Locate the cell with the specified text and output its (X, Y) center coordinate. 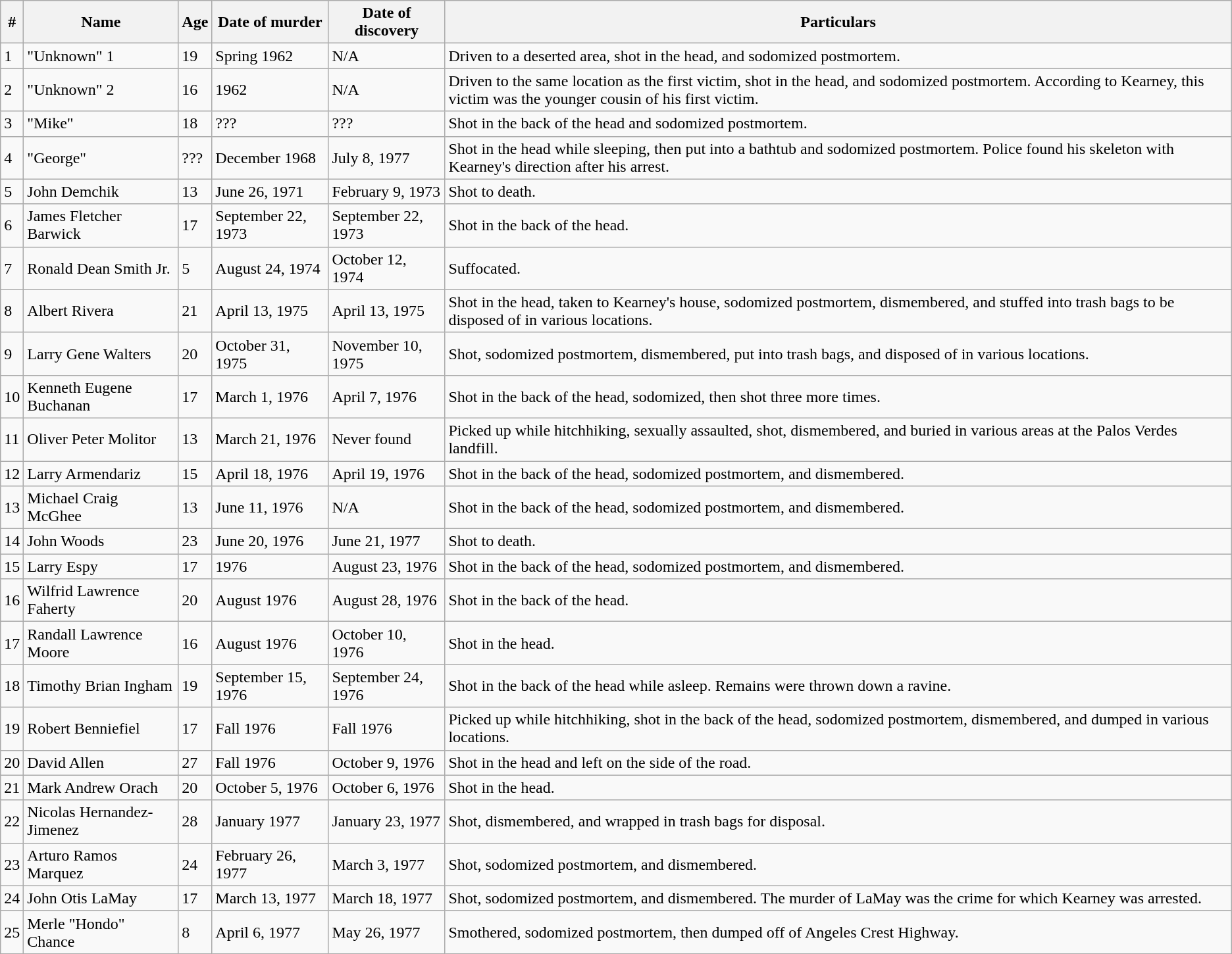
"Mike" (101, 124)
November 10, 1975 (387, 354)
Mark Andrew Orach (101, 788)
Randall Lawrence Moore (101, 643)
Wilfrid Lawrence Faherty (101, 600)
11 (12, 439)
Nicolas Hernandez-Jimenez (101, 821)
Smothered, sodomized postmortem, then dumped off of Angeles Crest Highway. (838, 932)
September 24, 1976 (387, 686)
September 15, 1976 (270, 686)
Shot in the head and left on the side of the road. (838, 763)
Larry Armendariz (101, 473)
Albert Rivera (101, 311)
Shot, dismembered, and wrapped in trash bags for disposal. (838, 821)
February 9, 1973 (387, 191)
Shot in the back of the head and sodomized postmortem. (838, 124)
Driven to a deserted area, shot in the head, and sodomized postmortem. (838, 56)
June 11, 1976 (270, 508)
Particulars (838, 22)
Picked up while hitchhiking, shot in the back of the head, sodomized postmortem, dismembered, and dumped in various locations. (838, 729)
Age (195, 22)
October 12, 1974 (387, 268)
# (12, 22)
Oliver Peter Molitor (101, 439)
"Unknown" 1 (101, 56)
October 31, 1975 (270, 354)
May 26, 1977 (387, 932)
Shot, sodomized postmortem, and dismembered. (838, 865)
October 6, 1976 (387, 788)
April 7, 1976 (387, 396)
Larry Espy (101, 566)
Robert Benniefiel (101, 729)
25 (12, 932)
April 19, 1976 (387, 473)
August 23, 1976 (387, 566)
7 (12, 268)
28 (195, 821)
March 1, 1976 (270, 396)
1976 (270, 566)
10 (12, 396)
August 28, 1976 (387, 600)
Kenneth Eugene Buchanan (101, 396)
April 18, 1976 (270, 473)
October 5, 1976 (270, 788)
June 26, 1971 (270, 191)
Timothy Brian Ingham (101, 686)
David Allen (101, 763)
12 (12, 473)
October 9, 1976 (387, 763)
Larry Gene Walters (101, 354)
Merle "Hondo" Chance (101, 932)
22 (12, 821)
October 10, 1976 (387, 643)
June 20, 1976 (270, 541)
1 (12, 56)
March 18, 1977 (387, 898)
6 (12, 225)
Michael Craig McGhee (101, 508)
3 (12, 124)
Arturo Ramos Marquez (101, 865)
"George" (101, 158)
Picked up while hitchhiking, sexually assaulted, shot, dismembered, and buried in various areas at the Palos Verdes landfill. (838, 439)
Shot in the back of the head, sodomized, then shot three more times. (838, 396)
January 1977 (270, 821)
Suffocated. (838, 268)
1962 (270, 89)
Name (101, 22)
Ronald Dean Smith Jr. (101, 268)
4 (12, 158)
Shot in the head, taken to Kearney's house, sodomized postmortem, dismembered, and stuffed into trash bags to be disposed of in various locations. (838, 311)
Shot, sodomized postmortem, dismembered, put into trash bags, and disposed of in various locations. (838, 354)
August 24, 1974 (270, 268)
Shot, sodomized postmortem, and dismembered. The murder of LaMay was the crime for which Kearney was arrested. (838, 898)
2 (12, 89)
John Otis LaMay (101, 898)
January 23, 1977 (387, 821)
Shot in the back of the head while asleep. Remains were thrown down a ravine. (838, 686)
April 6, 1977 (270, 932)
March 13, 1977 (270, 898)
June 21, 1977 (387, 541)
March 21, 1976 (270, 439)
9 (12, 354)
February 26, 1977 (270, 865)
Date of murder (270, 22)
John Woods (101, 541)
Date of discovery (387, 22)
James Fletcher Barwick (101, 225)
John Demchik (101, 191)
March 3, 1977 (387, 865)
14 (12, 541)
Spring 1962 (270, 56)
27 (195, 763)
"Unknown" 2 (101, 89)
December 1968 (270, 158)
July 8, 1977 (387, 158)
Never found (387, 439)
